From the cell containing the given text, extract its center point as (x, y) coordinate. 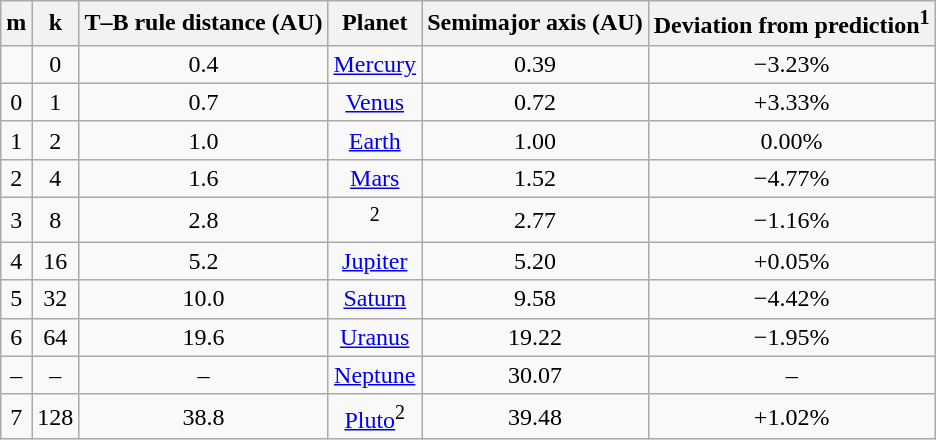
0.72 (536, 102)
9.58 (536, 299)
32 (56, 299)
2.8 (204, 220)
19.6 (204, 337)
Deviation from prediction1 (792, 24)
0.00% (792, 140)
Venus (375, 102)
0.39 (536, 64)
7 (16, 416)
2.77 (536, 220)
1.0 (204, 140)
+3.33% (792, 102)
30.07 (536, 375)
64 (56, 337)
T–B rule distance (AU) (204, 24)
1.00 (536, 140)
Pluto2 (375, 416)
6 (16, 337)
39.48 (536, 416)
8 (56, 220)
1.52 (536, 178)
Planet (375, 24)
m (16, 24)
+1.02% (792, 416)
0.7 (204, 102)
Neptune (375, 375)
5.20 (536, 261)
16 (56, 261)
k (56, 24)
19.22 (536, 337)
Earth (375, 140)
0.4 (204, 64)
Mars (375, 178)
3 (16, 220)
−3.23% (792, 64)
Uranus (375, 337)
10.0 (204, 299)
5.2 (204, 261)
Semimajor axis (AU) (536, 24)
1.6 (204, 178)
Jupiter (375, 261)
+0.05% (792, 261)
−1.16% (792, 220)
128 (56, 416)
−4.42% (792, 299)
−1.95% (792, 337)
38.8 (204, 416)
Saturn (375, 299)
Mercury (375, 64)
−4.77% (792, 178)
5 (16, 299)
